Identify which cell holds the provided text, then report its [X, Y] central coordinate. 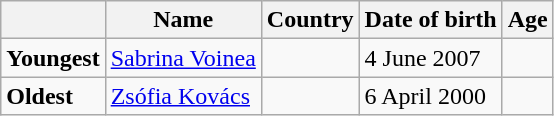
4 June 2007 [430, 58]
Zsófia Kovács [183, 96]
Youngest [53, 58]
Name [183, 20]
Age [528, 20]
Date of birth [430, 20]
Sabrina Voinea [183, 58]
Oldest [53, 96]
6 April 2000 [430, 96]
Country [310, 20]
